Provide the (x, y) coordinate of the cell's center where the given text is located.  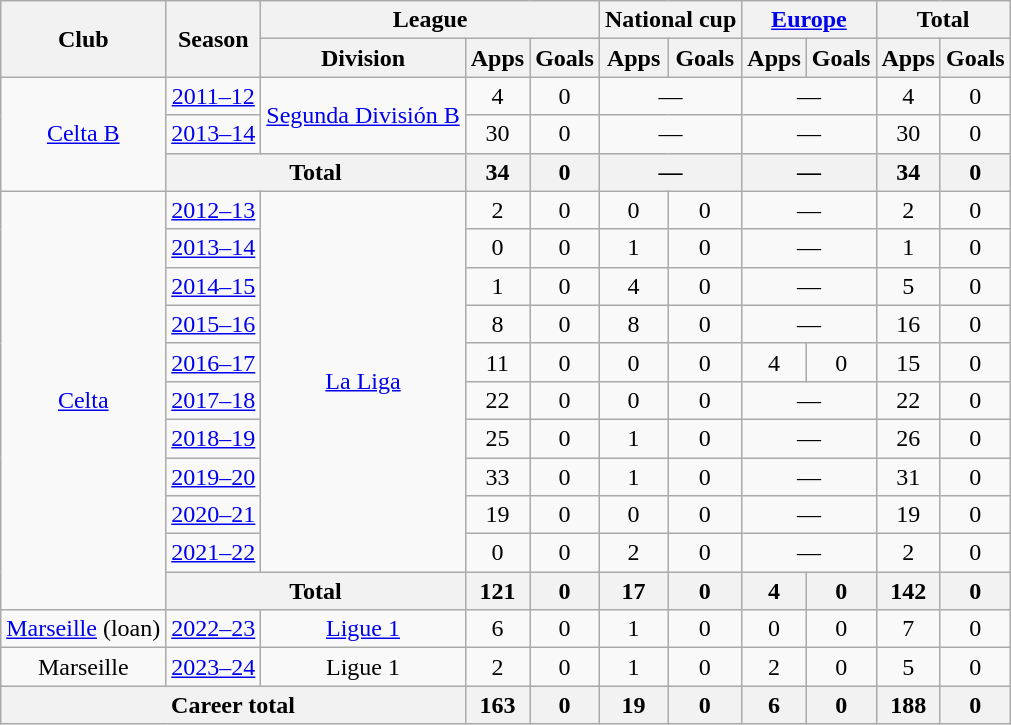
2018–19 (214, 438)
15 (908, 362)
Season (214, 39)
2020–21 (214, 515)
2015–16 (214, 324)
163 (497, 705)
2016–17 (214, 362)
2017–18 (214, 400)
Segunda División B (363, 115)
La Liga (363, 382)
188 (908, 705)
National cup (670, 20)
Marseille (84, 667)
League (430, 20)
11 (497, 362)
2014–15 (214, 286)
Europe (809, 20)
121 (497, 591)
Marseille (loan) (84, 629)
Celta B (84, 134)
Club (84, 39)
2023–24 (214, 667)
31 (908, 477)
Career total (233, 705)
17 (633, 591)
7 (908, 629)
26 (908, 438)
2012–13 (214, 210)
Celta (84, 400)
2021–22 (214, 553)
16 (908, 324)
2019–20 (214, 477)
142 (908, 591)
33 (497, 477)
2011–12 (214, 96)
Division (363, 58)
2022–23 (214, 629)
25 (497, 438)
